Find where the given text appears and provide that cell's center as [x, y] coordinate. 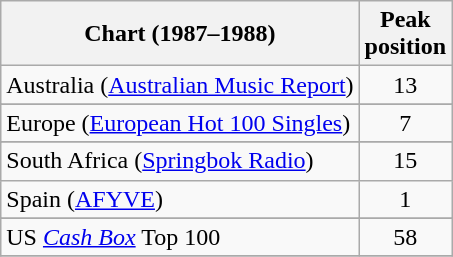
Peakposition [405, 34]
South Africa (Springbok Radio) [180, 161]
Chart (1987–1988) [180, 34]
1 [405, 199]
Australia (Australian Music Report) [180, 85]
US Cash Box Top 100 [180, 237]
Spain (AFYVE) [180, 199]
Europe (European Hot 100 Singles) [180, 123]
7 [405, 123]
13 [405, 85]
15 [405, 161]
58 [405, 237]
